Identify which cell holds the provided text, then report its (X, Y) central coordinate. 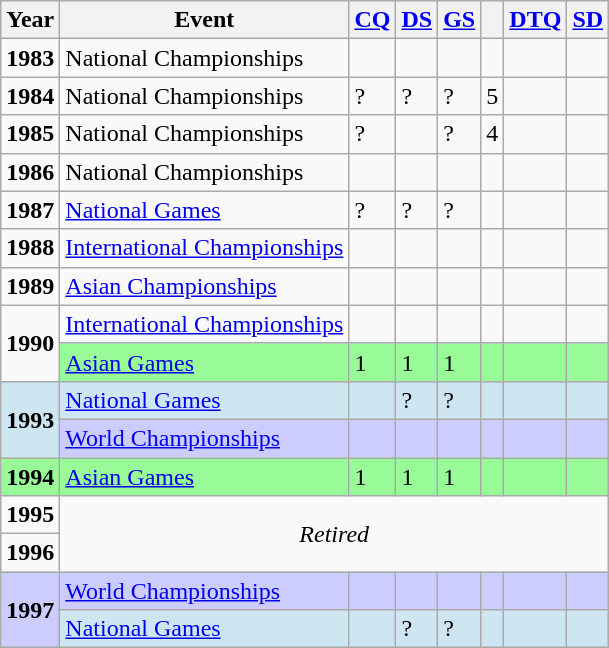
1984 (30, 96)
GS (460, 20)
CQ (372, 20)
1986 (30, 172)
5 (492, 96)
1995 (30, 515)
1989 (30, 286)
DTQ (536, 20)
1994 (30, 477)
1985 (30, 134)
Event (204, 20)
1993 (30, 419)
1983 (30, 58)
DS (417, 20)
1990 (30, 343)
Asian Championships (204, 286)
1988 (30, 248)
1987 (30, 210)
Year (30, 20)
SD (588, 20)
Retired (334, 534)
1997 (30, 610)
1996 (30, 553)
4 (492, 134)
